Return [X, Y] of the center of cell containing provided text 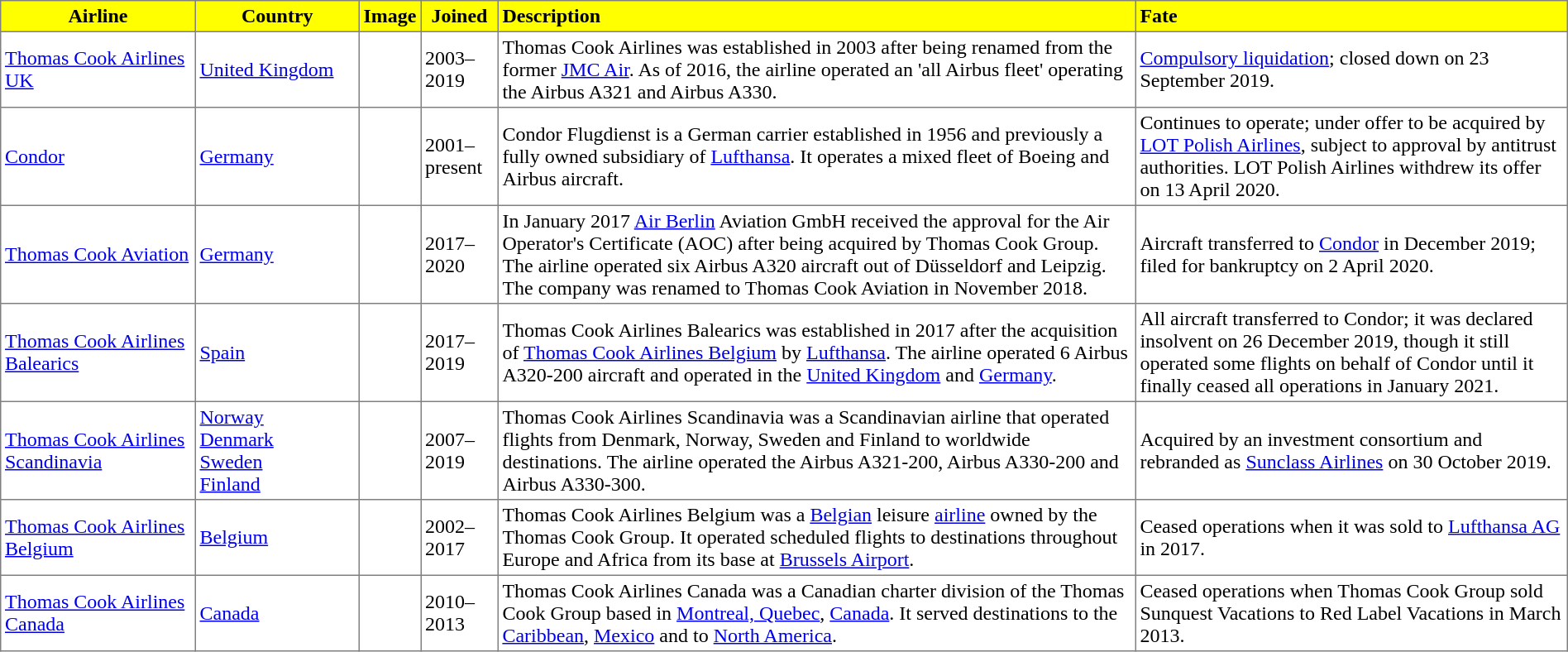
Thomas Cook Airlines UK [98, 70]
Condor [98, 156]
Ceased operations when it was sold to Lufthansa AG in 2017. [1351, 538]
2017–2020 [460, 254]
Thomas Cook Aviation [98, 254]
2001–present [460, 156]
Description [817, 17]
Spain [277, 352]
Country [277, 17]
United Kingdom [277, 70]
Norway Denmark Sweden Finland [277, 450]
Fate [1351, 17]
Acquired by an investment consortium and rebranded as Sunclass Airlines on 30 October 2019. [1351, 450]
Thomas Cook Airlines Scandinavia [98, 450]
2003–2019 [460, 70]
Airline [98, 17]
Compulsory liquidation; closed down on 23 September 2019. [1351, 70]
2017–2019 [460, 352]
Belgium [277, 538]
2010–2013 [460, 613]
Thomas Cook Airlines Belgium [98, 538]
2002–2017 [460, 538]
Canada [277, 613]
Aircraft transferred to Condor in December 2019; filed for bankruptcy on 2 April 2020. [1351, 254]
Ceased operations when Thomas Cook Group sold Sunquest Vacations to Red Label Vacations in March 2013. [1351, 613]
Thomas Cook Airlines Balearics [98, 352]
Thomas Cook Airlines Canada [98, 613]
Image [390, 17]
2007–2019 [460, 450]
Joined [460, 17]
